Determine the [X, Y] coordinate at the center of the cell enclosing the given text.  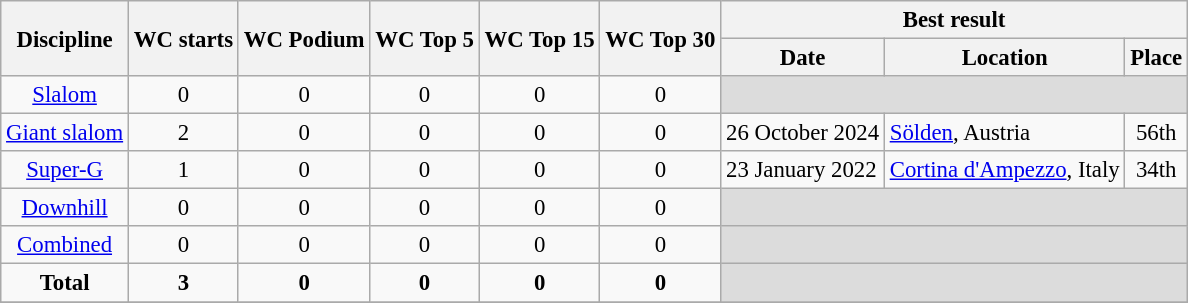
Downhill [65, 208]
23 January 2022 [803, 170]
Giant slalom [65, 133]
WC Top 15 [540, 38]
Slalom [65, 95]
Best result [954, 20]
Date [803, 58]
26 October 2024 [803, 133]
Sölden, Austria [1004, 133]
2 [183, 133]
Discipline [65, 38]
Total [65, 283]
56th [1156, 133]
Cortina d'Ampezzo, Italy [1004, 170]
Location [1004, 58]
Super-G [65, 170]
WC starts [183, 38]
3 [183, 283]
34th [1156, 170]
WC Top 30 [660, 38]
1 [183, 170]
WC Top 5 [424, 38]
Place [1156, 58]
Combined [65, 245]
WC Podium [304, 38]
